Return (x, y) of the center of cell containing provided text 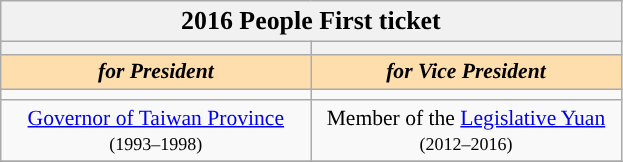
for Vice President (466, 72)
Member of the Legislative Yuan(2012–2016) (466, 130)
2016 People First ticket (311, 21)
for President (156, 72)
Governor of Taiwan Province(1993–1998) (156, 130)
